Return the [x, y] coordinate for the center point of the cell that contains the specified text.  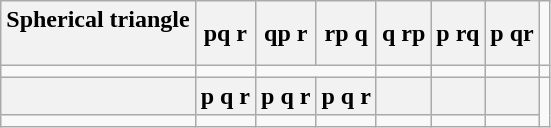
Spherical triangle [98, 34]
qp r [286, 34]
p rq [458, 34]
p qr [512, 34]
rp q [346, 34]
pq r [225, 34]
q rp [403, 34]
